Pinpoint the cell where the given text exists, returning its (X, Y) midpoint coordinate. 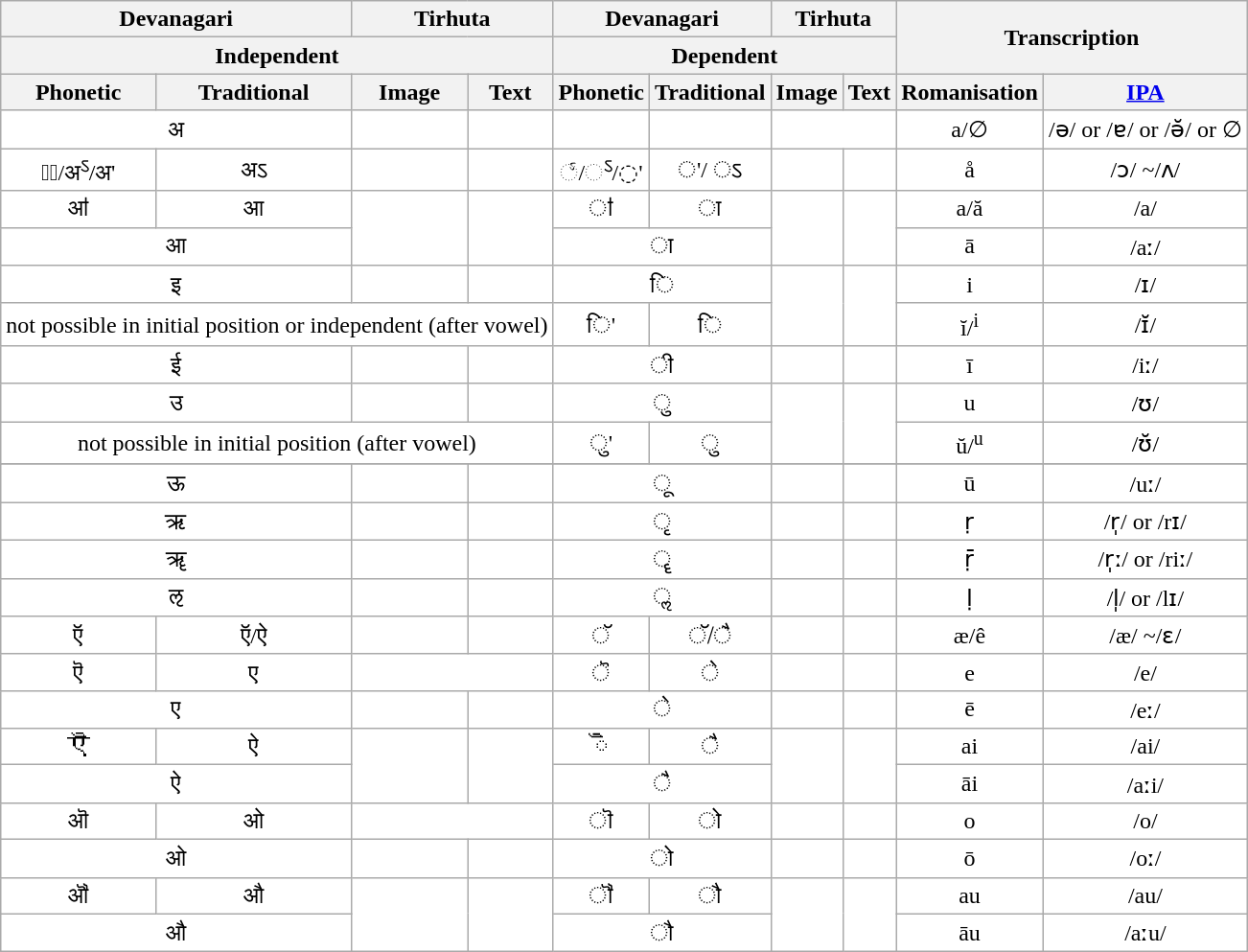
/ʊ/ (1144, 403)
ꣾ (79, 747)
ऻ (601, 209)
ॅ/ै (709, 636)
ऒ (79, 822)
/аːі/ (1144, 784)
ḷ (970, 597)
ी (661, 365)
āі (970, 784)
ॢ (661, 597)
/aːu/ (1144, 933)
/аː/ (1144, 246)
ॠ (176, 560)
ṝ (970, 560)
ऍ (79, 636)
◌'/ ◌ऽ (709, 169)
अ꣱/अऽ/अ' (79, 169)
о (970, 822)
/a/ (1144, 209)
ऍ/ऐ (254, 636)
ॴ (79, 209)
/æ/ ~/ɛ/ (1144, 636)
a/∅ (970, 129)
ॏ (601, 895)
Romanisation (970, 92)
ॵ (79, 895)
/ə/ or /ɐ/ or /ə̆/ or ∅ (1144, 129)
Dependent (725, 56)
au (970, 895)
/uː/ (1144, 483)
/ʊ̆/ (1144, 443)
ऊ (176, 483)
ऌ (176, 597)
/е/ (1144, 672)
ई (176, 365)
not possible in initial position or independent (after vowel) (277, 324)
ṛ (970, 522)
ु' (601, 443)
ĭ/i (970, 324)
अऽ (254, 169)
āu (970, 933)
अ (176, 129)
उ (176, 403)
not possible in initial position (after vowel) (277, 443)
/іː/ (1144, 365)
ū (970, 483)
ऋ (176, 522)
ē (970, 709)
e (970, 672)
ऎ (79, 672)
å (970, 169)
ॅ (601, 636)
ॆ (601, 672)
Independent (277, 56)
æ/ê (970, 636)
a/ă (970, 209)
ृ (661, 522)
u (970, 403)
ā (970, 246)
ō (970, 859)
/оː/ (1144, 859)
ŭ/u (970, 443)
/au/ (1144, 895)
ॊ (601, 822)
◌ꣿ (601, 747)
/о/ (1144, 822)
і (970, 285)
/ai/ (1144, 747)
ī (970, 365)
/еː/ (1144, 709)
/r̩/ or /rɪ/ (1144, 522)
◌꣱/◌ऽ/◌' (601, 169)
IPA (1144, 92)
ॄ (661, 560)
ि' (601, 324)
/ɪ̆/ (1144, 324)
/r̩ː/ or /riː/ (1144, 560)
/ɪ/ (1144, 285)
/l̩/ or /lɪ/ (1144, 597)
ai (970, 747)
Transcription (1072, 37)
/ɔ/ ~/ʌ/ (1144, 169)
ू (661, 483)
इ (176, 285)
